Find where the given text appears and provide that cell's center as [x, y] coordinate. 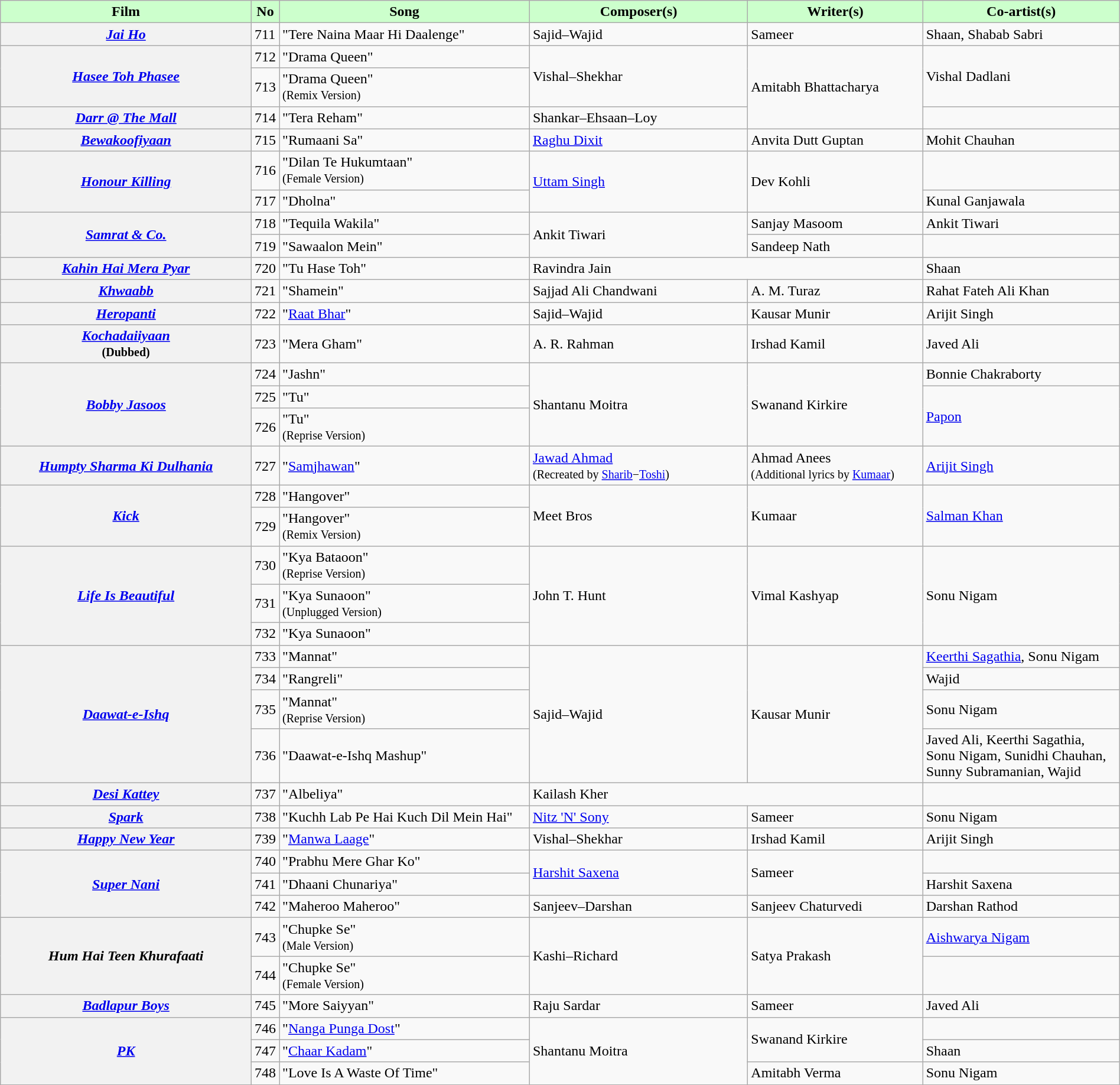
Kahin Hai Mera Pyar [126, 268]
Shaan, Shabab Sabri [1021, 34]
726 [266, 428]
Javed Ali, Keerthi Sagathia, Sonu Nigam, Sunidhi Chauhan, Sunny Subramanian, Wajid [1021, 755]
"Tu Hase Toh" [405, 268]
Keerthi Sagathia, Sonu Nigam [1021, 656]
Daawat-e-Ishq [126, 713]
"Chupke Se"(Male Version) [405, 937]
"Tu" [405, 397]
746 [266, 1028]
Salman Khan [1021, 515]
"Chupke Se"(Female Version) [405, 976]
"Nanga Punga Dost" [405, 1028]
Kochadaiiyaan(Dubbed) [126, 344]
Darr @ The Mall [126, 118]
"Kya Sunaoon" [405, 634]
Heropanti [126, 314]
Hasee Toh Phasee [126, 76]
Satya Prakash [835, 956]
Spark [126, 817]
Kick [126, 515]
Aishwarya Nigam [1021, 937]
Bonnie Chakraborty [1021, 374]
744 [266, 976]
"Tera Reham" [405, 118]
713 [266, 87]
Composer(s) [638, 12]
Vimal Kashyap [835, 595]
Ravindra Jain [726, 268]
Sanjay Masoom [835, 223]
Hum Hai Teen Khurafaati [126, 956]
716 [266, 170]
Kailash Kher [726, 794]
715 [266, 140]
"Kya Bataoon"(Reprise Version) [405, 565]
735 [266, 709]
Dev Kohli [835, 182]
748 [266, 1073]
717 [266, 201]
730 [266, 565]
Papon [1021, 416]
721 [266, 291]
"Sawaalon Mein" [405, 246]
"Raat Bhar" [405, 314]
"Shamein" [405, 291]
Writer(s) [835, 12]
738 [266, 817]
Wajid [1021, 679]
Khwaabb [126, 291]
Life Is Beautiful [126, 595]
"Hangover" [405, 496]
Vishal Dadlani [1021, 76]
"Drama Queen" [405, 57]
Badlapur Boys [126, 1006]
723 [266, 344]
Uttam Singh [638, 182]
741 [266, 884]
711 [266, 34]
"Rumaani Sa" [405, 140]
A. R. Rahman [638, 344]
"Albeliya" [405, 794]
Nitz 'N' Sony [638, 817]
720 [266, 268]
Anvita Dutt Guptan [835, 140]
"Jashn" [405, 374]
"Mannat" [405, 656]
Darshan Rathod [1021, 907]
"Tu"(Reprise Version) [405, 428]
"Samjhawan" [405, 465]
729 [266, 527]
"Maheroo Maheroo" [405, 907]
"Manwa Laage" [405, 839]
"Drama Queen"(Remix Version) [405, 87]
712 [266, 57]
743 [266, 937]
Raju Sardar [638, 1006]
733 [266, 656]
Rahat Fateh Ali Khan [1021, 291]
"Dhaani Chunariya" [405, 884]
722 [266, 314]
No [266, 12]
"Daawat-e-Ishq Mashup" [405, 755]
Meet Bros [638, 515]
"Hangover"(Remix Version) [405, 527]
Honour Killing [126, 182]
"More Saiyyan" [405, 1006]
Co-artist(s) [1021, 12]
737 [266, 794]
724 [266, 374]
John T. Hunt [638, 595]
Song [405, 12]
Sajjad Ali Chandwani [638, 291]
732 [266, 634]
736 [266, 755]
725 [266, 397]
Sanjeev Chaturvedi [835, 907]
Kunal Ganjawala [1021, 201]
"Mera Gham" [405, 344]
740 [266, 862]
"Kya Sunaoon"(Unplugged Version) [405, 604]
PK [126, 1051]
Jai Ho [126, 34]
"Mannat"(Reprise Version) [405, 709]
Raghu Dixit [638, 140]
727 [266, 465]
Mohit Chauhan [1021, 140]
Humpty Sharma Ki Dulhania [126, 465]
Shankar–Ehsaan–Loy [638, 118]
Amitabh Bhattacharya [835, 87]
742 [266, 907]
Sanjeev–Darshan [638, 907]
"Rangreli" [405, 679]
734 [266, 679]
Samrat & Co. [126, 234]
728 [266, 496]
"Dholna" [405, 201]
"Tere Naina Maar Hi Daalenge" [405, 34]
731 [266, 604]
Amitabh Verma [835, 1073]
"Chaar Kadam" [405, 1051]
"Dilan Te Hukumtaan" (Female Version) [405, 170]
719 [266, 246]
Ahmad Anees(Additional lyrics by Kumaar) [835, 465]
745 [266, 1006]
A. M. Turaz [835, 291]
"Love Is A Waste Of Time" [405, 1073]
"Tequila Wakila" [405, 223]
Sandeep Nath [835, 246]
"Prabhu Mere Ghar Ko" [405, 862]
747 [266, 1051]
718 [266, 223]
Bewakoofiyaan [126, 140]
"Kuchh Lab Pe Hai Kuch Dil Mein Hai" [405, 817]
Jawad Ahmad(Recreated by Sharib−Toshi) [638, 465]
Bobby Jasoos [126, 405]
Kumaar [835, 515]
Kashi–Richard [638, 956]
Desi Kattey [126, 794]
Film [126, 12]
739 [266, 839]
Happy New Year [126, 839]
714 [266, 118]
Super Nani [126, 884]
